Return (x, y) of the center of cell containing provided text 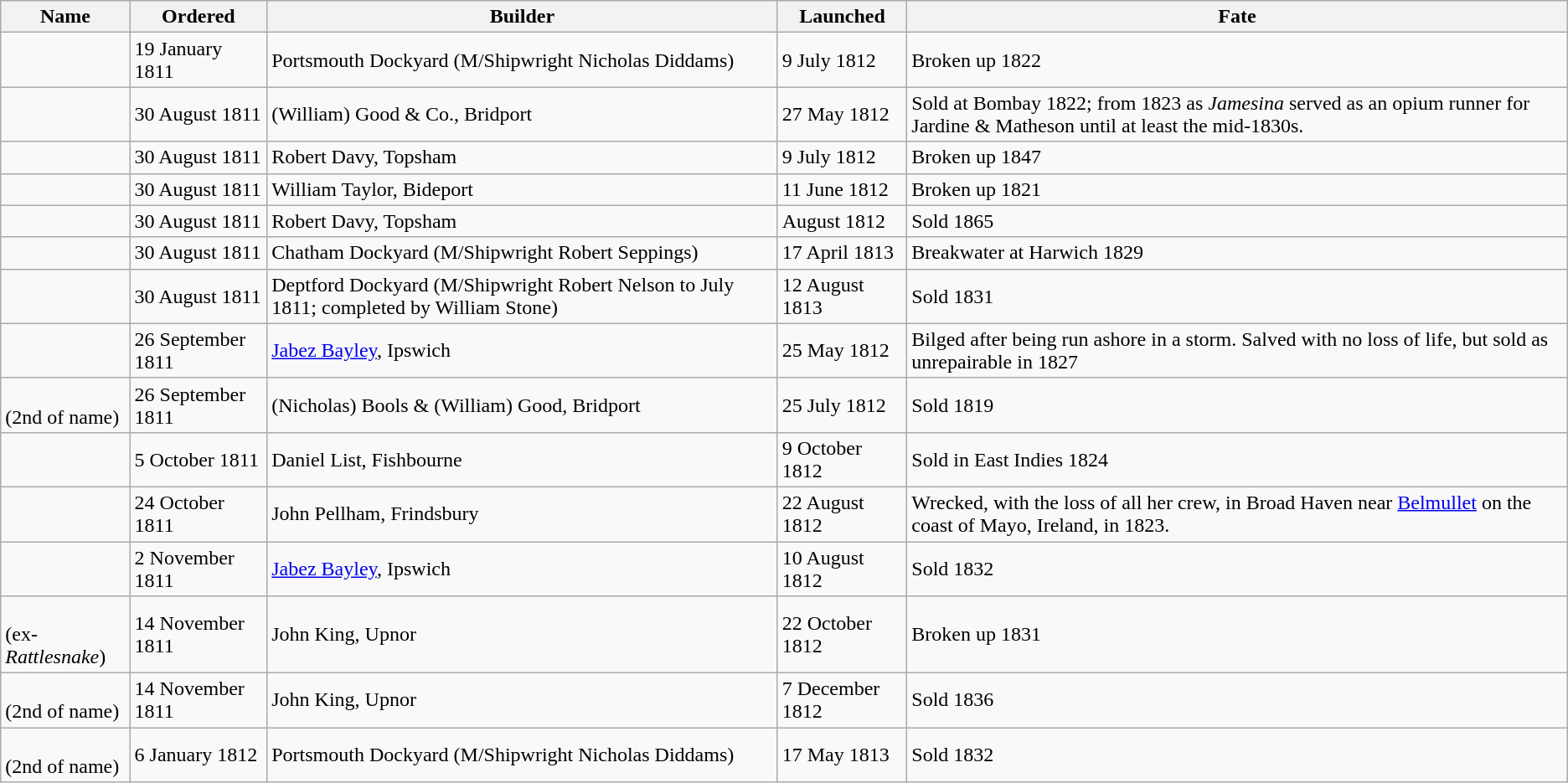
12 August 1813 (843, 296)
Daniel List, Fishbourne (523, 459)
Fate (1237, 17)
19 January 1811 (199, 60)
22 October 1812 (843, 635)
Sold in East Indies 1824 (1237, 459)
Ordered (199, 17)
17 April 1813 (843, 253)
11 June 1812 (843, 189)
John Pellham, Frindsbury (523, 514)
5 October 1811 (199, 459)
Sold 1819 (1237, 405)
Broken up 1821 (1237, 189)
Bilged after being run ashore in a storm. Salved with no loss of life, but sold as unrepairable in 1827 (1237, 350)
Sold 1865 (1237, 221)
Deptford Dockyard (M/Shipwright Robert Nelson to July 1811; completed by William Stone) (523, 296)
(Nicholas) Bools & (William) Good, Bridport (523, 405)
Chatham Dockyard (M/Shipwright Robert Seppings) (523, 253)
7 December 1812 (843, 700)
22 August 1812 (843, 514)
17 May 1813 (843, 755)
27 May 1812 (843, 114)
August 1812 (843, 221)
Broken up 1831 (1237, 635)
Sold at Bombay 1822; from 1823 as Jamesina served as an opium runner for Jardine & Matheson until at least the mid-1830s. (1237, 114)
(ex-Rattlesnake) (65, 635)
Broken up 1847 (1237, 157)
Launched (843, 17)
Sold 1831 (1237, 296)
Sold 1836 (1237, 700)
Broken up 1822 (1237, 60)
2 November 1811 (199, 568)
25 July 1812 (843, 405)
24 October 1811 (199, 514)
Name (65, 17)
9 October 1812 (843, 459)
William Taylor, Bideport (523, 189)
Breakwater at Harwich 1829 (1237, 253)
Builder (523, 17)
(William) Good & Co., Bridport (523, 114)
6 January 1812 (199, 755)
10 August 1812 (843, 568)
Wrecked, with the loss of all her crew, in Broad Haven near Belmullet on the coast of Mayo, Ireland, in 1823. (1237, 514)
25 May 1812 (843, 350)
